For the text-containing cell, return its midpoint in (x, y) coordinate format. 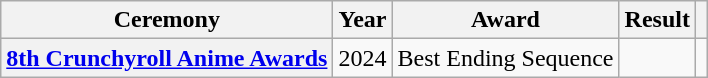
8th Crunchyroll Anime Awards (167, 58)
Best Ending Sequence (506, 58)
Result (657, 20)
2024 (362, 58)
Award (506, 20)
Year (362, 20)
Ceremony (167, 20)
